From the cell containing the given text, extract its center point as [X, Y] coordinate. 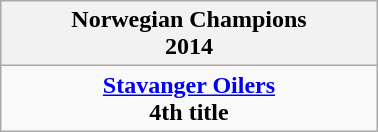
Stavanger Oilers4th title [189, 98]
Norwegian Champions2014 [189, 34]
